Return the [x, y] coordinate for the center point of the cell that contains the specified text.  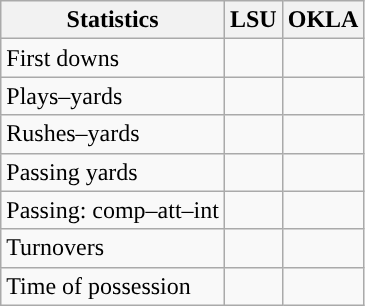
Passing: comp–att–int [113, 210]
Turnovers [113, 248]
OKLA [323, 20]
Plays–yards [113, 96]
Rushes–yards [113, 134]
LSU [253, 20]
First downs [113, 58]
Statistics [113, 20]
Passing yards [113, 172]
Time of possession [113, 286]
